Search for the cell housing the specified text and yield its (x, y) center coordinate. 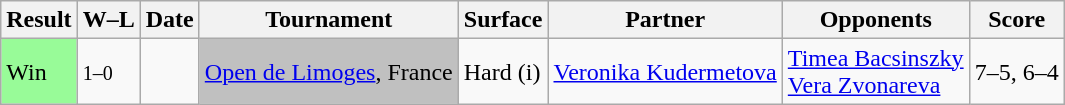
Partner (665, 20)
Score (1016, 20)
Tournament (328, 20)
Surface (503, 20)
W–L (108, 20)
Date (170, 20)
Win (39, 72)
Veronika Kudermetova (665, 72)
Timea Bacsinszky Vera Zvonareva (876, 72)
7–5, 6–4 (1016, 72)
Result (39, 20)
Opponents (876, 20)
1–0 (108, 72)
Hard (i) (503, 72)
Open de Limoges, France (328, 72)
